Search for the cell housing the specified text and yield its (x, y) center coordinate. 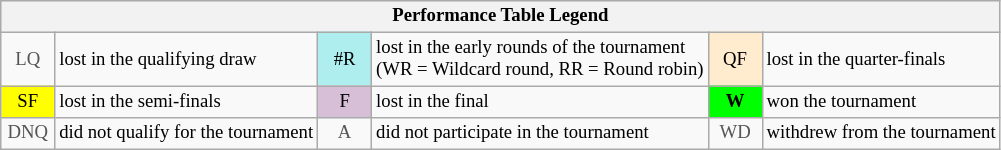
A (345, 134)
won the tournament (881, 102)
QF (735, 60)
W (735, 102)
Performance Table Legend (500, 16)
lost in the final (540, 102)
lost in the semi-finals (186, 102)
#R (345, 60)
did not participate in the tournament (540, 134)
LQ (28, 60)
withdrew from the tournament (881, 134)
DNQ (28, 134)
lost in the early rounds of the tournament(WR = Wildcard round, RR = Round robin) (540, 60)
lost in the quarter-finals (881, 60)
lost in the qualifying draw (186, 60)
F (345, 102)
WD (735, 134)
did not qualify for the tournament (186, 134)
SF (28, 102)
